Find where the given text appears and provide that cell's center as (X, Y) coordinate. 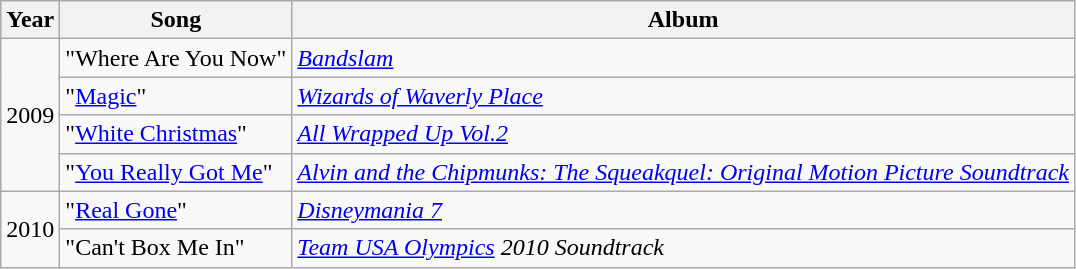
"White Christmas" (176, 134)
"Magic" (176, 96)
All Wrapped Up Vol.2 (684, 134)
Year (30, 20)
Bandslam (684, 58)
Team USA Olympics 2010 Soundtrack (684, 248)
Song (176, 20)
"You Really Got Me" (176, 172)
Album (684, 20)
2009 (30, 115)
"Real Gone" (176, 210)
"Can't Box Me In" (176, 248)
2010 (30, 229)
Disneymania 7 (684, 210)
Alvin and the Chipmunks: The Squeakquel: Original Motion Picture Soundtrack (684, 172)
Wizards of Waverly Place (684, 96)
"Where Are You Now" (176, 58)
